Search for the cell housing the specified text and yield its [x, y] center coordinate. 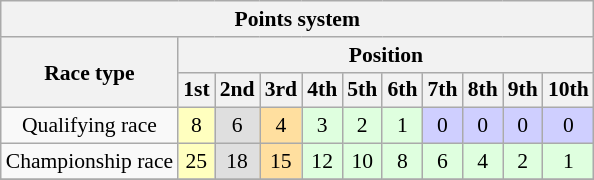
7th [442, 90]
Championship race [90, 162]
12 [322, 162]
1st [196, 90]
9th [523, 90]
Position [386, 55]
15 [282, 162]
25 [196, 162]
18 [238, 162]
3 [322, 126]
2nd [238, 90]
5th [362, 90]
Qualifying race [90, 126]
10th [568, 90]
4th [322, 90]
8th [483, 90]
10 [362, 162]
3rd [282, 90]
6th [402, 90]
Points system [298, 19]
Race type [90, 72]
